Search for the cell housing the specified text and yield its (x, y) center coordinate. 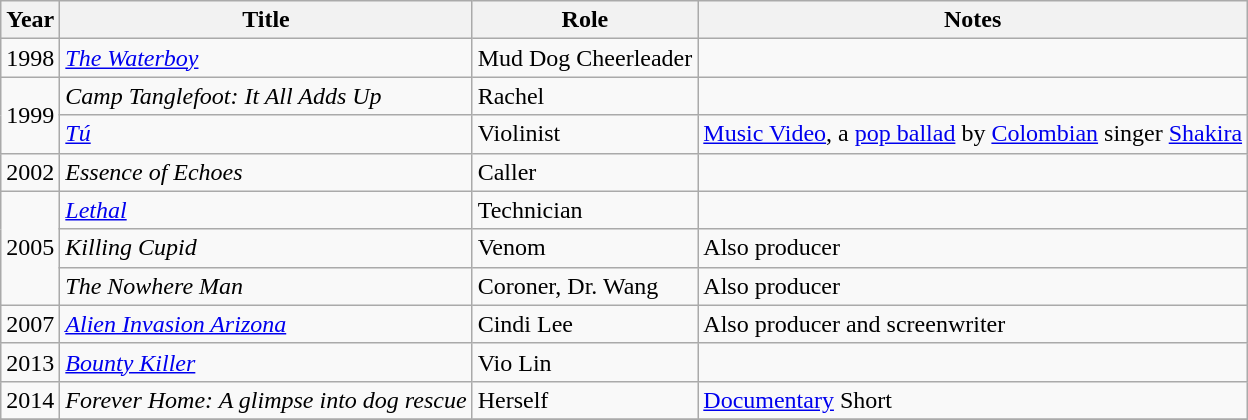
Tú (266, 134)
The Waterboy (266, 58)
2013 (30, 362)
Lethal (266, 210)
Camp Tanglefoot: It All Adds Up (266, 96)
Venom (585, 248)
Cindi Lee (585, 324)
Title (266, 20)
1999 (30, 115)
Essence of Echoes (266, 172)
Caller (585, 172)
Alien Invasion Arizona (266, 324)
Vio Lin (585, 362)
2005 (30, 248)
Bounty Killer (266, 362)
Killing Cupid (266, 248)
Rachel (585, 96)
Music Video, a pop ballad by Colombian singer Shakira (973, 134)
Mud Dog Cheerleader (585, 58)
Notes (973, 20)
Year (30, 20)
Also producer and screenwriter (973, 324)
Herself (585, 400)
Coroner, Dr. Wang (585, 286)
Technician (585, 210)
Role (585, 20)
Forever Home: A glimpse into dog rescue (266, 400)
Violinist (585, 134)
2007 (30, 324)
The Nowhere Man (266, 286)
1998 (30, 58)
2014 (30, 400)
2002 (30, 172)
Documentary Short (973, 400)
